Return the (x, y) coordinate for the center point of the cell that contains the specified text.  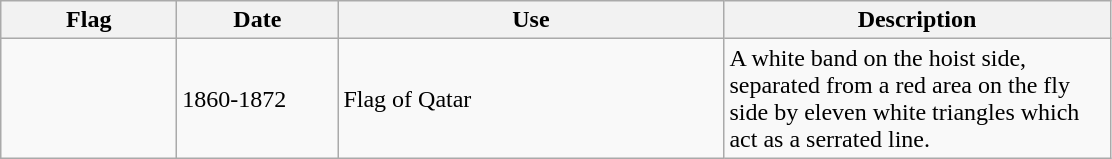
Date (258, 20)
Flag (89, 20)
Description (917, 20)
Flag of Qatar (531, 98)
1860-1872 (258, 98)
Use (531, 20)
A white band on the hoist side, separated from a red area on the fly side by eleven white triangles which act as a serrated line. (917, 98)
